Capture the cell that displays the provided text and extract its (X, Y) central coordinate. 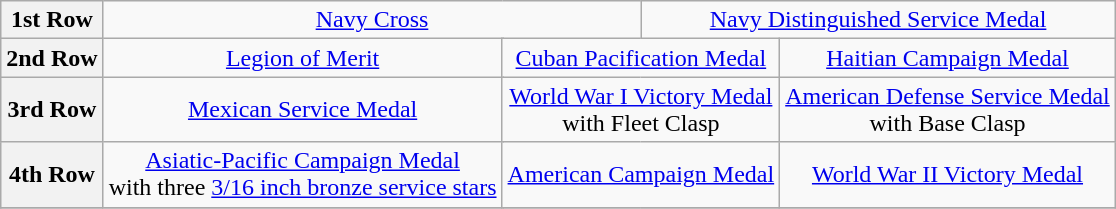
Asiatic-Pacific Campaign Medal with three 3/16 inch bronze service stars (302, 174)
4th Row (52, 174)
World War II Victory Medal (948, 174)
3rd Row (52, 110)
Mexican Service Medal (302, 110)
Legion of Merit (302, 58)
Navy Cross (372, 20)
Navy Distinguished Service Medal (878, 20)
Haitian Campaign Medal (948, 58)
2nd Row (52, 58)
World War I Victory Medal with Fleet Clasp (641, 110)
American Defense Service Medal with Base Clasp (948, 110)
1st Row (52, 20)
American Campaign Medal (641, 174)
Cuban Pacification Medal (641, 58)
